Return [x, y] of the center of cell containing provided text 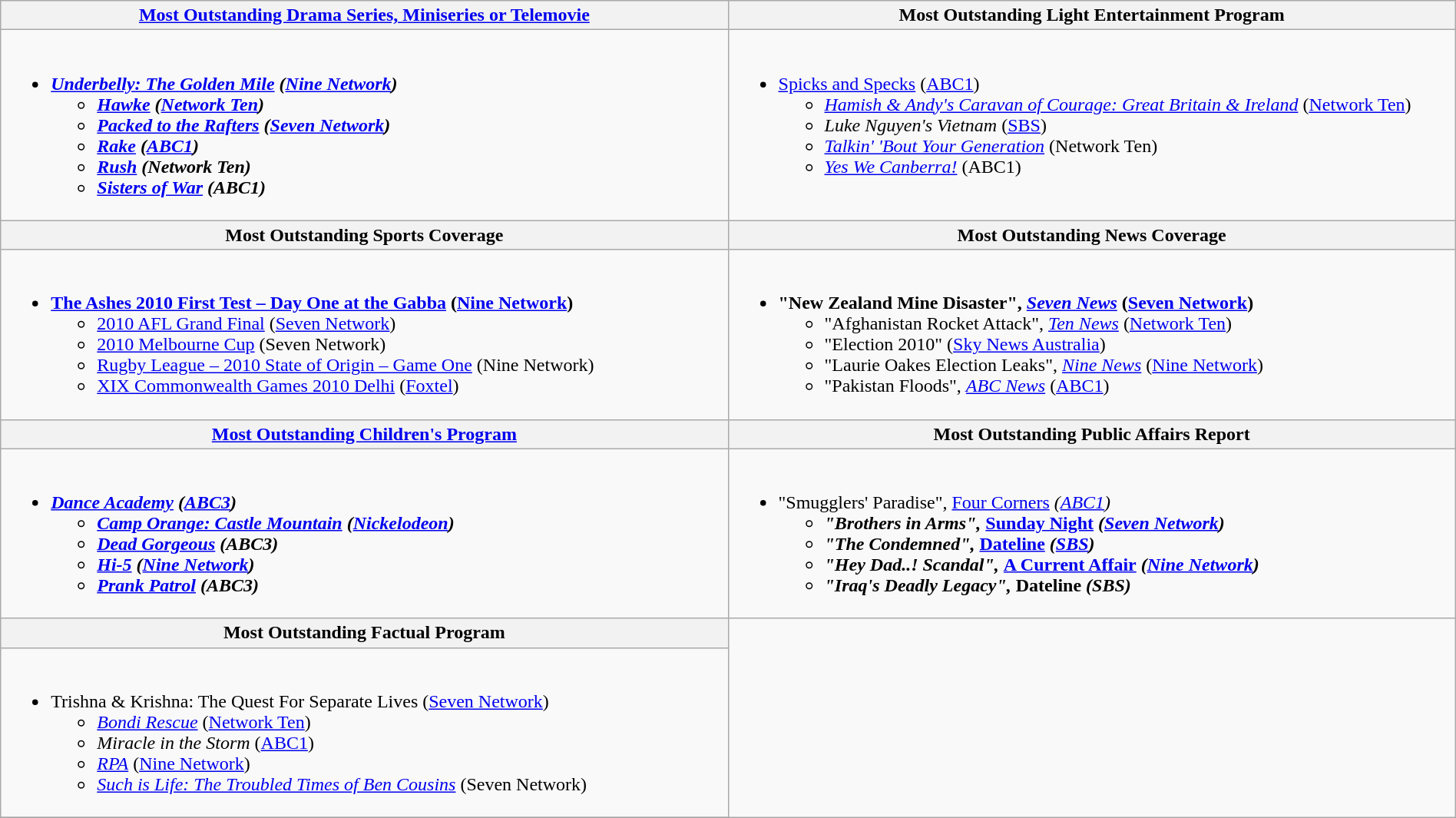
Most Outstanding Factual Program [364, 633]
Underbelly: The Golden Mile (Nine Network)Hawke (Network Ten)Packed to the Rafters (Seven Network)Rake (ABC1)Rush (Network Ten)Sisters of War (ABC1) [364, 125]
Most Outstanding Children's Program [364, 434]
Most Outstanding Public Affairs Report [1092, 434]
Most Outstanding News Coverage [1092, 235]
Most Outstanding Drama Series, Miniseries or Telemovie [364, 15]
Dance Academy (ABC3)Camp Orange: Castle Mountain (Nickelodeon)Dead Gorgeous (ABC3)Hi-5 (Nine Network)Prank Patrol (ABC3) [364, 533]
Most Outstanding Sports Coverage [364, 235]
Most Outstanding Light Entertainment Program [1092, 15]
